Find where the given text appears and provide that cell's center as (x, y) coordinate. 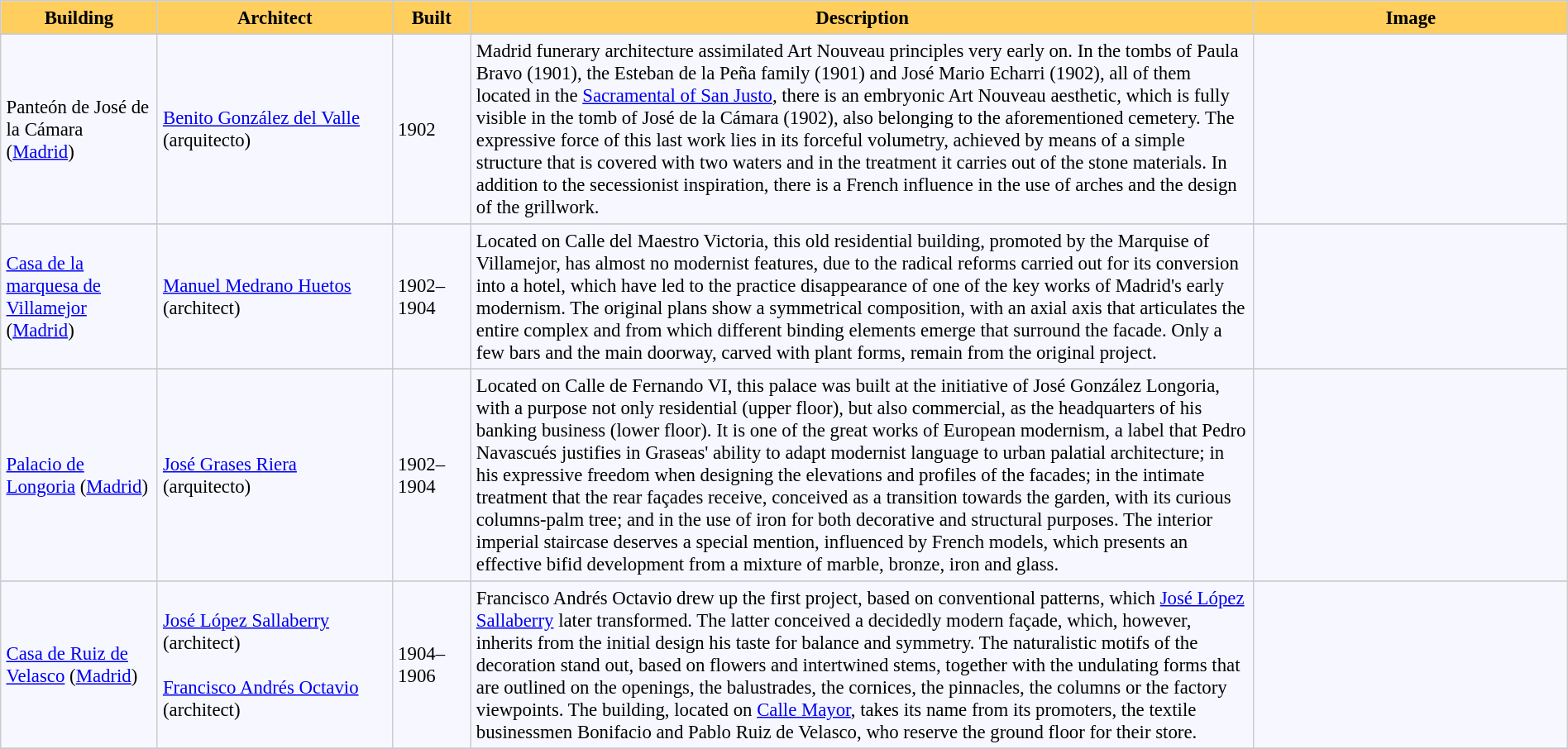
Building (79, 17)
Panteón de José de la Cámara (Madrid) (79, 129)
Description (862, 17)
Casa de la marquesa de Villamejor (Madrid) (79, 297)
José Grases Riera(arquitecto) (275, 475)
Built (432, 17)
1902 (432, 129)
Casa de Ruiz de Velasco (Madrid) (79, 665)
Image (1411, 17)
Palacio de Longoria (Madrid) (79, 475)
Manuel Medrano Huetos(architect) (275, 297)
José López Sallaberry (architect)Francisco Andrés Octavio (architect) (275, 665)
Benito González del Valle(arquitecto) (275, 129)
1904–1906 (432, 665)
Architect (275, 17)
